Determine the [X, Y] coordinate at the center of the cell enclosing the given text.  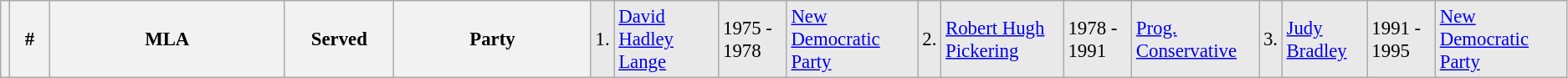
1978 - 1991 [1098, 39]
2. [930, 39]
1975 - 1978 [753, 39]
Served [340, 39]
MLA [167, 39]
Robert Hugh Pickering [1002, 39]
Judy Bradley [1325, 39]
1991 - 1995 [1401, 39]
David Hadley Lange [666, 39]
# [29, 39]
Prog. Conservative [1196, 39]
3. [1271, 39]
1. [602, 39]
Party [493, 39]
